Detect which cell encompasses the target text, then output its [X, Y] center coordinate. 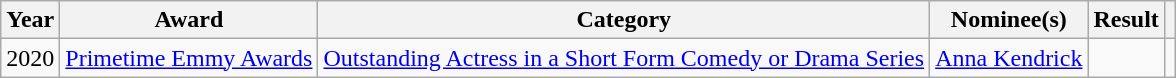
Outstanding Actress in a Short Form Comedy or Drama Series [624, 58]
Category [624, 20]
Primetime Emmy Awards [189, 58]
Year [30, 20]
Nominee(s) [1009, 20]
Anna Kendrick [1009, 58]
Award [189, 20]
Result [1126, 20]
2020 [30, 58]
